Return the (x, y) coordinate for the center point of the cell that contains the specified text.  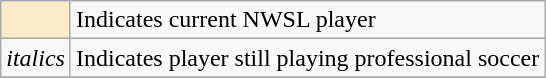
Indicates current NWSL player (307, 20)
italics (36, 58)
Indicates player still playing professional soccer (307, 58)
